Scan for the cell matching the given text and deliver its (x, y) coordinate at center. 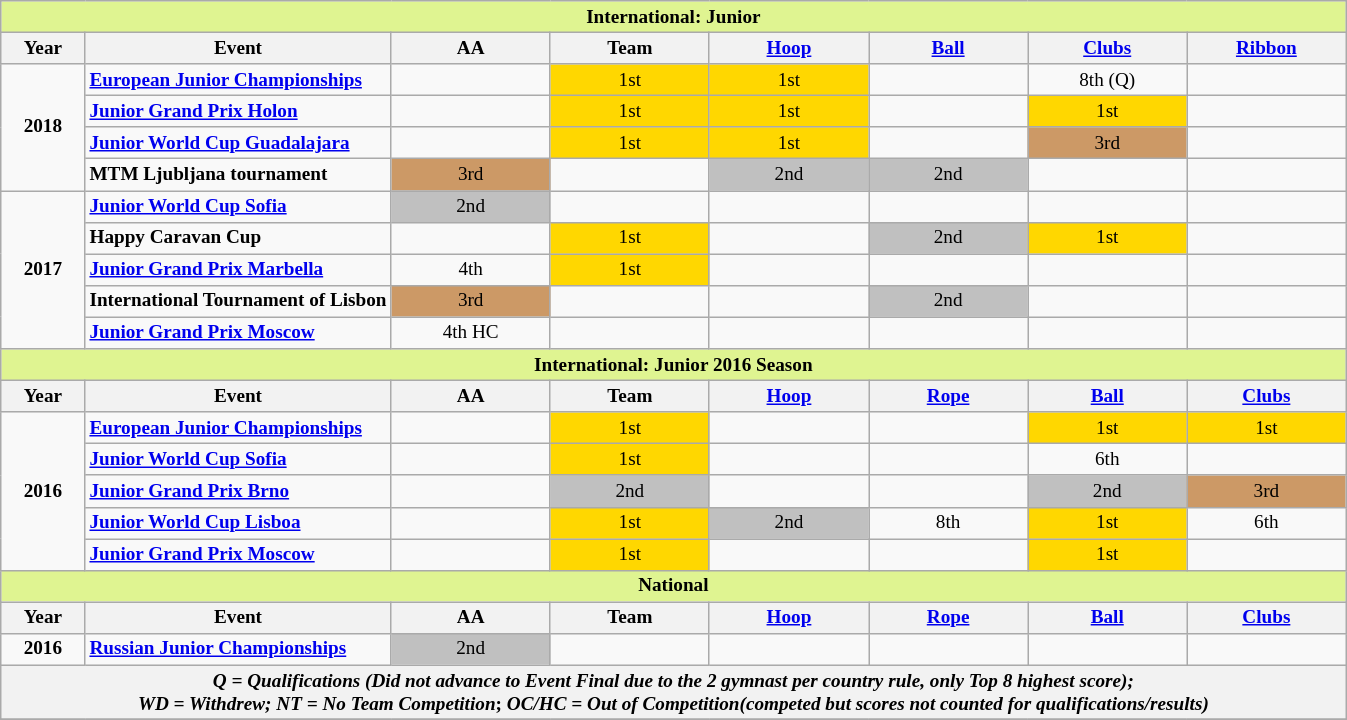
2018 (43, 128)
4th HC (470, 333)
4th (470, 270)
Junior World Cup Guadalajara (238, 143)
8th (Q) (1108, 80)
8th (948, 523)
Ribbon (1266, 48)
2017 (43, 269)
International Tournament of Lisbon (238, 301)
National (674, 586)
MTM Ljubljana tournament (238, 175)
Happy Caravan Cup (238, 238)
Junior World Cup Lisboa (238, 523)
International: Junior 2016 Season (674, 365)
Junior Grand Prix Marbella (238, 270)
Junior Grand Prix Brno (238, 491)
Russian Junior Championships (238, 649)
Junior Grand Prix Holon (238, 111)
International: Junior (674, 17)
